Output the (x, y) coordinate of the center of the cell containing the given text.  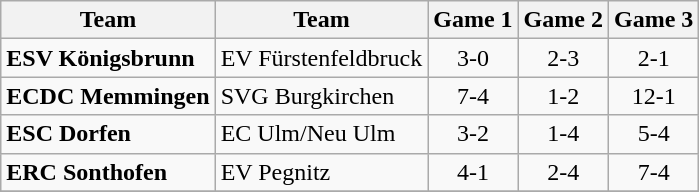
2-4 (563, 172)
3-0 (473, 58)
1-4 (563, 134)
ERC Sonthofen (108, 172)
1-2 (563, 96)
ESC Dorfen (108, 134)
12-1 (653, 96)
2-1 (653, 58)
EV Pegnitz (322, 172)
EV Fürstenfeldbruck (322, 58)
SVG Burgkirchen (322, 96)
2-3 (563, 58)
ECDC Memmingen (108, 96)
EC Ulm/Neu Ulm (322, 134)
5-4 (653, 134)
Game 1 (473, 20)
3-2 (473, 134)
Game 2 (563, 20)
Game 3 (653, 20)
ESV Königsbrunn (108, 58)
4-1 (473, 172)
